Capture the cell that displays the provided text and extract its [X, Y] central coordinate. 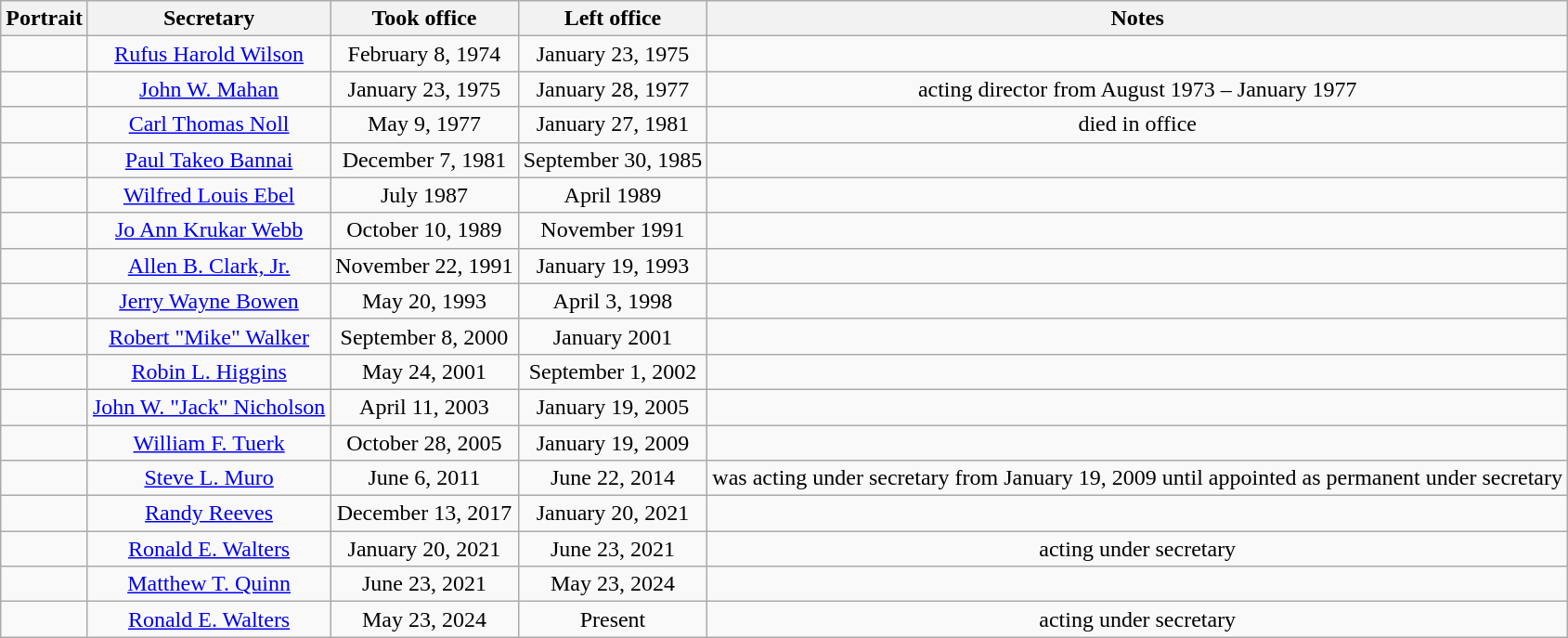
January 2001 [613, 336]
Steve L. Muro [208, 478]
acting director from August 1973 – January 1977 [1138, 89]
January 19, 2009 [613, 443]
Robert "Mike" Walker [208, 336]
Present [613, 619]
January 19, 1993 [613, 266]
Secretary [208, 19]
William F. Tuerk [208, 443]
Allen B. Clark, Jr. [208, 266]
May 20, 1993 [424, 301]
Jo Ann Krukar Webb [208, 230]
John W. "Jack" Nicholson [208, 407]
Robin L. Higgins [208, 371]
April 3, 1998 [613, 301]
April 11, 2003 [424, 407]
January 19, 2005 [613, 407]
February 8, 1974 [424, 54]
June 6, 2011 [424, 478]
died in office [1138, 124]
October 28, 2005 [424, 443]
Jerry Wayne Bowen [208, 301]
October 10, 1989 [424, 230]
Took office [424, 19]
Notes [1138, 19]
Matthew T. Quinn [208, 584]
April 1989 [613, 195]
November 1991 [613, 230]
September 8, 2000 [424, 336]
January 27, 1981 [613, 124]
December 7, 1981 [424, 160]
was acting under secretary from January 19, 2009 until appointed as permanent under secretary [1138, 478]
Wilfred Louis Ebel [208, 195]
John W. Mahan [208, 89]
December 13, 2017 [424, 514]
Carl Thomas Noll [208, 124]
June 22, 2014 [613, 478]
Left office [613, 19]
September 1, 2002 [613, 371]
Portrait [45, 19]
May 24, 2001 [424, 371]
January 28, 1977 [613, 89]
Paul Takeo Bannai [208, 160]
May 9, 1977 [424, 124]
Rufus Harold Wilson [208, 54]
Randy Reeves [208, 514]
September 30, 1985 [613, 160]
July 1987 [424, 195]
November 22, 1991 [424, 266]
